Output the (X, Y) coordinate of the center of the cell containing the given text.  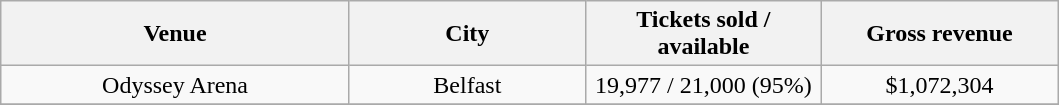
Odyssey Arena (176, 85)
Tickets sold / available (703, 34)
$1,072,304 (939, 85)
Gross revenue (939, 34)
Belfast (467, 85)
Venue (176, 34)
19,977 / 21,000 (95%) (703, 85)
City (467, 34)
